Scan for the cell matching the given text and deliver its (X, Y) coordinate at center. 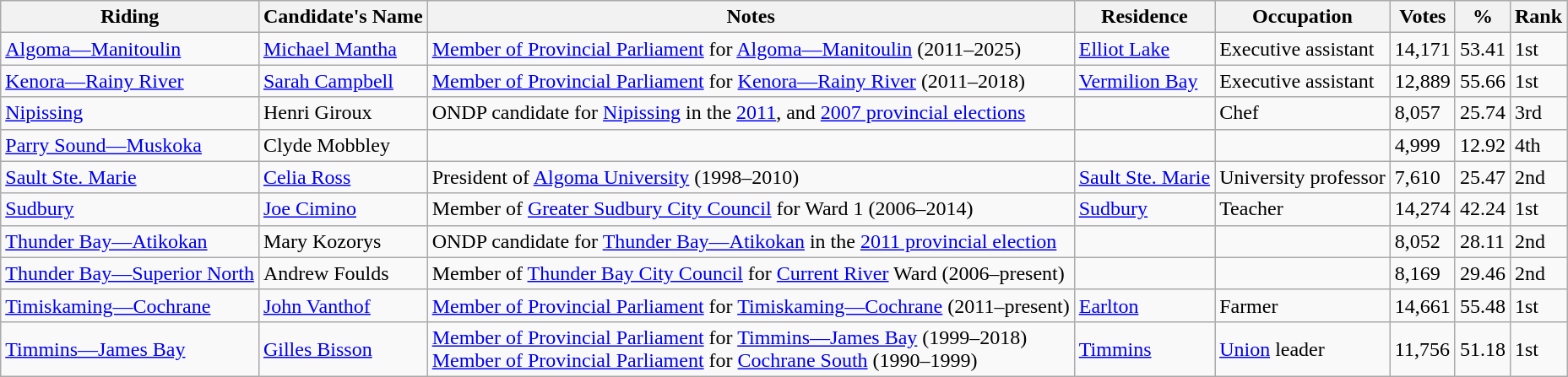
4,999 (1422, 145)
Member of Provincial Parliament for Kenora—Rainy River (2011–2018) (751, 81)
25.47 (1483, 177)
12,889 (1422, 81)
Thunder Bay—Superior North (130, 273)
12.92 (1483, 145)
4th (1538, 145)
ONDP candidate for Nipissing in the 2011, and 2007 provincial elections (751, 113)
8,052 (1422, 241)
Teacher (1303, 209)
8,169 (1422, 273)
28.11 (1483, 241)
Michael Mantha (343, 49)
Celia Ross (343, 177)
Union leader (1303, 349)
Member of Provincial Parliament for Timiskaming—Cochrane (2011–present) (751, 305)
ONDP candidate for Thunder Bay—Atikokan in the 2011 provincial election (751, 241)
Candidate's Name (343, 17)
Member of Greater Sudbury City Council for Ward 1 (2006–2014) (751, 209)
53.41 (1483, 49)
29.46 (1483, 273)
Member of Thunder Bay City Council for Current River Ward (2006–present) (751, 273)
14,274 (1422, 209)
25.74 (1483, 113)
Gilles Bisson (343, 349)
% (1483, 17)
Clyde Mobbley (343, 145)
Occupation (1303, 17)
Parry Sound—Muskoka (130, 145)
55.66 (1483, 81)
7,610 (1422, 177)
Member of Provincial Parliament for Algoma—Manitoulin (2011–2025) (751, 49)
14,171 (1422, 49)
Sarah Campbell (343, 81)
Joe Cimino (343, 209)
Henri Giroux (343, 113)
Algoma—Manitoulin (130, 49)
Timmins (1144, 349)
Elliot Lake (1144, 49)
Farmer (1303, 305)
Timiskaming—Cochrane (130, 305)
Member of Provincial Parliament for Timmins—James Bay (1999–2018) Member of Provincial Parliament for Cochrane South (1990–1999) (751, 349)
Timmins—James Bay (130, 349)
11,756 (1422, 349)
Vermilion Bay (1144, 81)
Residence (1144, 17)
President of Algoma University (1998–2010) (751, 177)
Notes (751, 17)
Thunder Bay—Atikokan (130, 241)
Riding (130, 17)
14,661 (1422, 305)
51.18 (1483, 349)
University professor (1303, 177)
Rank (1538, 17)
Earlton (1144, 305)
Mary Kozorys (343, 241)
Nipissing (130, 113)
42.24 (1483, 209)
3rd (1538, 113)
John Vanthof (343, 305)
55.48 (1483, 305)
Votes (1422, 17)
Chef (1303, 113)
Andrew Foulds (343, 273)
8,057 (1422, 113)
Kenora—Rainy River (130, 81)
